Locate the cell with the specified text and output its (x, y) center coordinate. 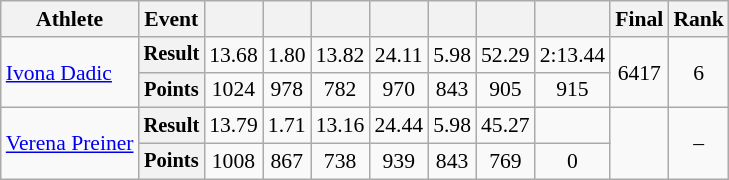
6 (698, 72)
Event (172, 19)
915 (572, 90)
1.80 (287, 55)
939 (398, 162)
52.29 (506, 55)
2:13.44 (572, 55)
0 (572, 162)
769 (506, 162)
905 (506, 90)
978 (287, 90)
Rank (698, 19)
24.11 (398, 55)
13.82 (340, 55)
45.27 (506, 126)
1024 (234, 90)
1.71 (287, 126)
Athlete (70, 19)
970 (398, 90)
782 (340, 90)
– (698, 144)
738 (340, 162)
24.44 (398, 126)
6417 (639, 72)
Final (639, 19)
Ivona Dadic (70, 72)
1008 (234, 162)
Verena Preiner (70, 144)
13.16 (340, 126)
13.68 (234, 55)
867 (287, 162)
13.79 (234, 126)
